Detect which cell encompasses the target text, then output its (x, y) center coordinate. 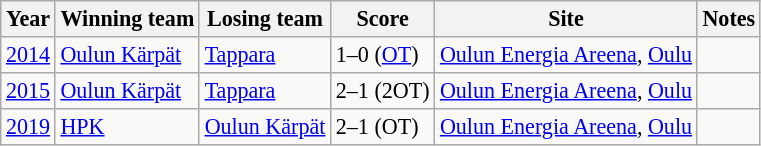
Winning team (127, 18)
1–0 (OT) (383, 54)
Year (28, 18)
HPK (127, 126)
Site (566, 18)
Notes (728, 18)
2014 (28, 54)
2–1 (2OT) (383, 90)
Losing team (264, 18)
2015 (28, 90)
2–1 (OT) (383, 126)
Score (383, 18)
2019 (28, 126)
